Scan for the cell matching the given text and deliver its [X, Y] coordinate at center. 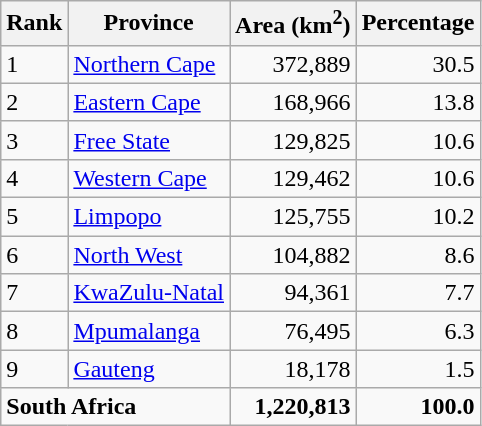
9 [34, 369]
Area (km2) [294, 24]
100.0 [418, 407]
3 [34, 140]
6 [34, 255]
13.8 [418, 102]
Percentage [418, 24]
North West [149, 255]
30.5 [418, 64]
372,889 [294, 64]
7 [34, 293]
Western Cape [149, 178]
8.6 [418, 255]
125,755 [294, 217]
South Africa [116, 407]
129,462 [294, 178]
18,178 [294, 369]
5 [34, 217]
10.2 [418, 217]
6.3 [418, 331]
8 [34, 331]
1,220,813 [294, 407]
1 [34, 64]
Mpumalanga [149, 331]
Rank [34, 24]
2 [34, 102]
Limpopo [149, 217]
Free State [149, 140]
4 [34, 178]
104,882 [294, 255]
Province [149, 24]
129,825 [294, 140]
94,361 [294, 293]
7.7 [418, 293]
1.5 [418, 369]
Eastern Cape [149, 102]
168,966 [294, 102]
KwaZulu-Natal [149, 293]
76,495 [294, 331]
Northern Cape [149, 64]
Gauteng [149, 369]
